Locate the cell with the specified text and output its [x, y] center coordinate. 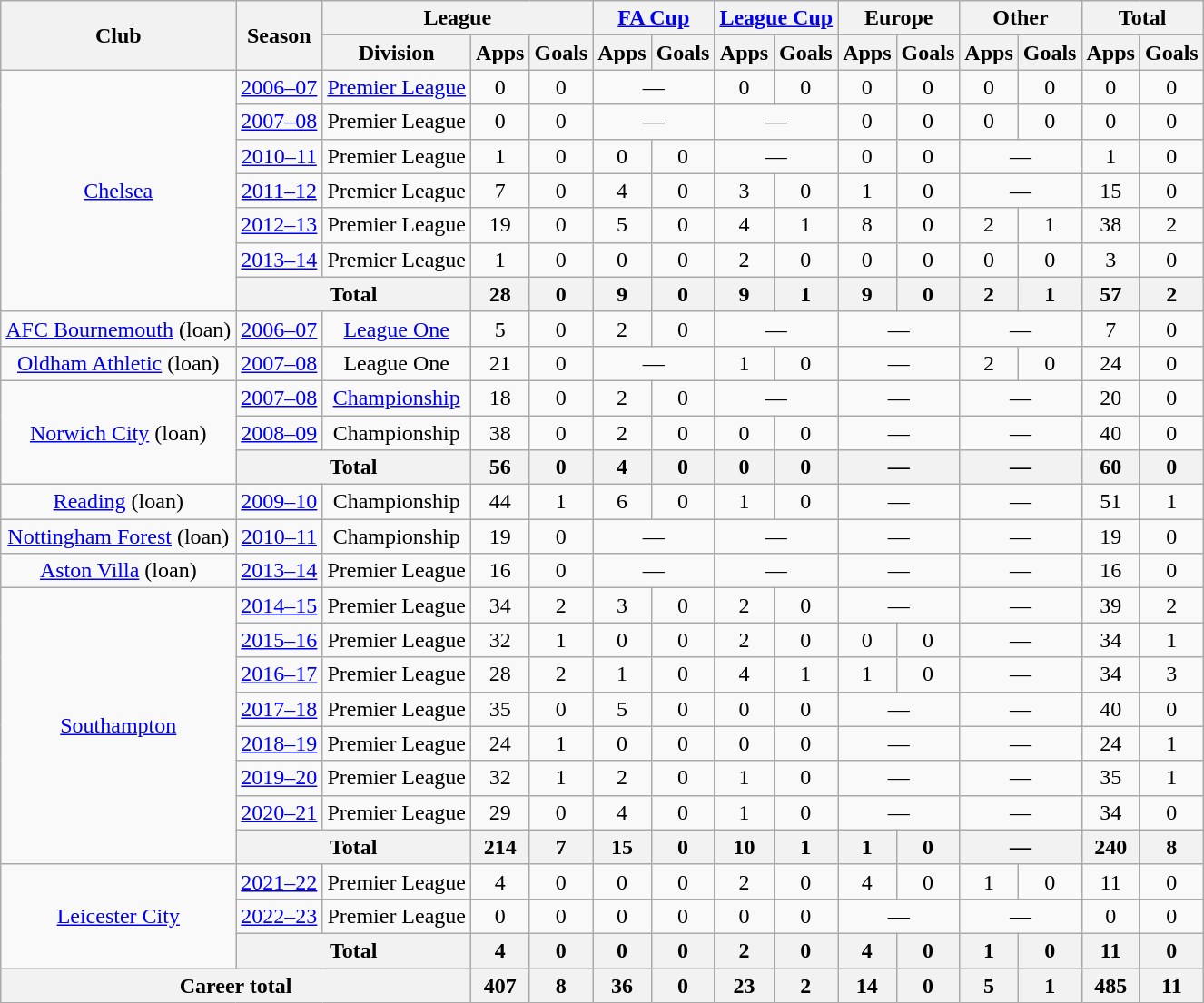
2008–09 [280, 433]
2019–20 [280, 778]
214 [500, 847]
Career total [236, 985]
2020–21 [280, 812]
39 [1110, 605]
FA Cup [654, 18]
51 [1110, 502]
League Cup [776, 18]
36 [622, 985]
60 [1110, 467]
485 [1110, 985]
2012–13 [280, 225]
Europe [899, 18]
Season [280, 35]
2014–15 [280, 605]
Aston Villa (loan) [118, 571]
56 [500, 467]
44 [500, 502]
10 [745, 847]
Reading (loan) [118, 502]
2022–23 [280, 916]
20 [1110, 398]
29 [500, 812]
14 [867, 985]
Southampton [118, 726]
2017–18 [280, 709]
57 [1110, 294]
Leicester City [118, 916]
23 [745, 985]
2015–16 [280, 640]
Division [397, 53]
2018–19 [280, 743]
407 [500, 985]
2011–12 [280, 191]
21 [500, 363]
Nottingham Forest (loan) [118, 536]
6 [622, 502]
2009–10 [280, 502]
2021–22 [280, 881]
240 [1110, 847]
Norwich City (loan) [118, 432]
Chelsea [118, 191]
League [458, 18]
Club [118, 35]
Other [1021, 18]
2016–17 [280, 674]
18 [500, 398]
Oldham Athletic (loan) [118, 363]
AFC Bournemouth (loan) [118, 329]
